Extract the [X, Y] coordinate from the center of the cell holding the provided text.  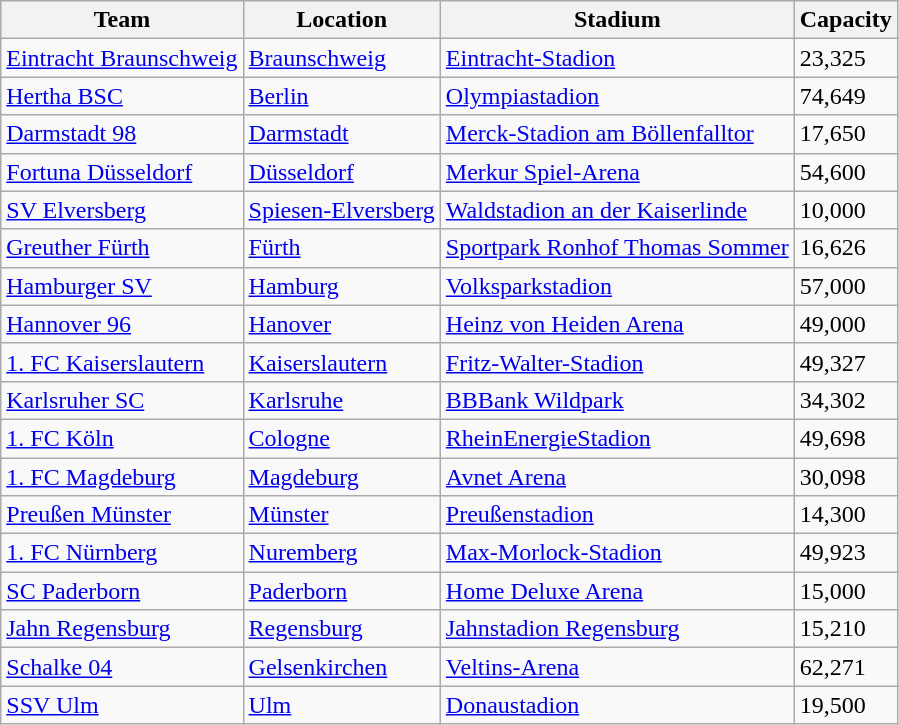
Fürth [342, 248]
SV Elversberg [122, 210]
Olympiastadion [617, 96]
1. FC Köln [122, 438]
Jahnstadion Regensburg [617, 629]
Volksparkstadion [617, 286]
74,649 [846, 96]
Fortuna Düsseldorf [122, 172]
Max-Morlock-Stadion [617, 553]
34,302 [846, 400]
49,327 [846, 362]
14,300 [846, 515]
49,000 [846, 324]
Eintracht Braunschweig [122, 58]
Eintracht-Stadion [617, 58]
57,000 [846, 286]
23,325 [846, 58]
Gelsenkirchen [342, 667]
Braunschweig [342, 58]
Nuremberg [342, 553]
Veltins-Arena [617, 667]
Jahn Regensburg [122, 629]
17,650 [846, 134]
Düsseldorf [342, 172]
Cologne [342, 438]
Karlsruhe [342, 400]
Hertha BSC [122, 96]
49,923 [846, 553]
Sportpark Ronhof Thomas Sommer [617, 248]
Hamburg [342, 286]
Münster [342, 515]
SC Paderborn [122, 591]
1. FC Kaiserslautern [122, 362]
Regensburg [342, 629]
Location [342, 20]
Hamburger SV [122, 286]
62,271 [846, 667]
Berlin [342, 96]
Merck-Stadion am Böllenfalltor [617, 134]
Paderborn [342, 591]
Spiesen-Elversberg [342, 210]
Schalke 04 [122, 667]
1. FC Magdeburg [122, 477]
Karlsruher SC [122, 400]
Magdeburg [342, 477]
Team [122, 20]
SSV Ulm [122, 705]
RheinEnergieStadion [617, 438]
54,600 [846, 172]
Hanover [342, 324]
Ulm [342, 705]
Greuther Fürth [122, 248]
10,000 [846, 210]
16,626 [846, 248]
1. FC Nürnberg [122, 553]
Waldstadion an der Kaiserlinde [617, 210]
19,500 [846, 705]
Stadium [617, 20]
Donaustadion [617, 705]
Merkur Spiel-Arena [617, 172]
BBBank Wildpark [617, 400]
Home Deluxe Arena [617, 591]
Fritz-Walter-Stadion [617, 362]
15,210 [846, 629]
15,000 [846, 591]
Capacity [846, 20]
Heinz von Heiden Arena [617, 324]
Darmstadt 98 [122, 134]
Hannover 96 [122, 324]
Preußenstadion [617, 515]
Darmstadt [342, 134]
49,698 [846, 438]
Kaiserslautern [342, 362]
Preußen Münster [122, 515]
Avnet Arena [617, 477]
30,098 [846, 477]
